Detect which cell encompasses the target text, then output its [X, Y] center coordinate. 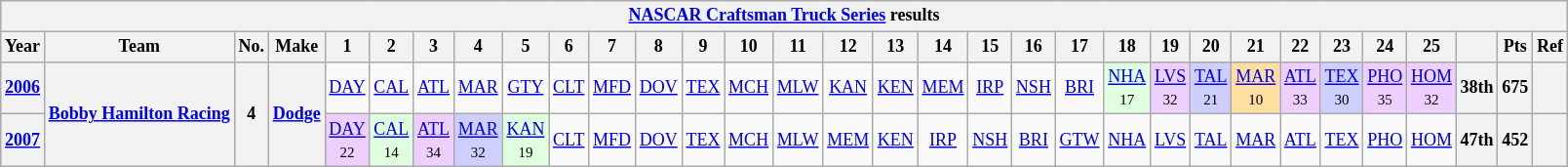
675 [1515, 88]
9 [703, 47]
Ref [1550, 47]
18 [1127, 47]
7 [612, 47]
MAR32 [478, 141]
Team [138, 47]
NHA17 [1127, 88]
LVS [1170, 141]
15 [991, 47]
3 [434, 47]
HOM32 [1431, 88]
13 [895, 47]
MAR10 [1256, 88]
GTW [1079, 141]
LVS32 [1170, 88]
DAY22 [347, 141]
Make [296, 47]
16 [1034, 47]
2 [392, 47]
CAL14 [392, 141]
ATL33 [1301, 88]
12 [848, 47]
22 [1301, 47]
DAY [347, 88]
Pts [1515, 47]
2006 [23, 88]
PHO [1385, 141]
6 [569, 47]
TAL [1211, 141]
2007 [23, 141]
PHO35 [1385, 88]
CAL [392, 88]
38th [1476, 88]
Bobby Hamilton Racing [138, 113]
TAL21 [1211, 88]
20 [1211, 47]
TEX30 [1342, 88]
10 [749, 47]
25 [1431, 47]
NASCAR Craftsman Truck Series results [784, 16]
ATL34 [434, 141]
47th [1476, 141]
8 [658, 47]
KAN19 [526, 141]
24 [1385, 47]
14 [943, 47]
HOM [1431, 141]
Dodge [296, 113]
GTY [526, 88]
11 [798, 47]
5 [526, 47]
17 [1079, 47]
23 [1342, 47]
NHA [1127, 141]
21 [1256, 47]
19 [1170, 47]
1 [347, 47]
Year [23, 47]
452 [1515, 141]
KAN [848, 88]
No. [252, 47]
